Capture the cell that displays the provided text and extract its (x, y) central coordinate. 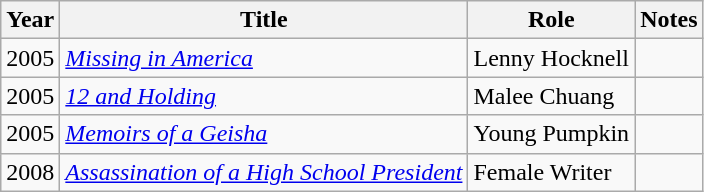
Role (552, 20)
Young Pumpkin (552, 134)
Memoirs of a Geisha (264, 134)
Notes (669, 20)
Malee Chuang (552, 96)
2008 (30, 172)
Assassination of a High School President (264, 172)
12 and Holding (264, 96)
Missing in America (264, 58)
Year (30, 20)
Female Writer (552, 172)
Lenny Hocknell (552, 58)
Title (264, 20)
